Find where the given text appears and provide that cell's center as [x, y] coordinate. 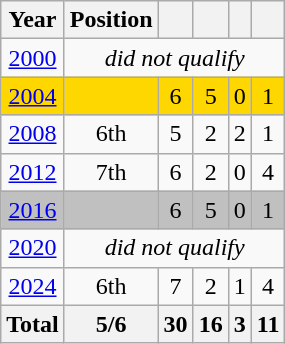
7 [176, 286]
2016 [33, 210]
Position [111, 20]
2000 [33, 58]
3 [240, 324]
5/6 [111, 324]
Year [33, 20]
Total [33, 324]
30 [176, 324]
7th [111, 172]
11 [268, 324]
2008 [33, 134]
2004 [33, 96]
16 [210, 324]
2024 [33, 286]
2020 [33, 248]
2012 [33, 172]
